Extract the (X, Y) coordinate from the center of the cell holding the provided text.  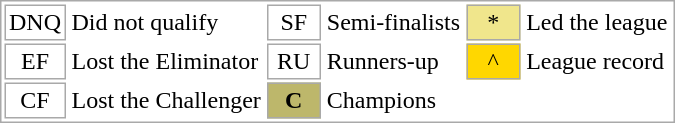
Led the league (596, 22)
Lost the Challenger (166, 100)
Champions (394, 100)
RU (294, 62)
Runners-up (394, 62)
Lost the Eliminator (166, 62)
EF (34, 62)
* (493, 22)
^ (493, 62)
C (294, 100)
DNQ (34, 22)
Semi-finalists (394, 22)
CF (34, 100)
Did not qualify (166, 22)
SF (294, 22)
League record (596, 62)
